For the text-containing cell, return its midpoint in (X, Y) coordinate format. 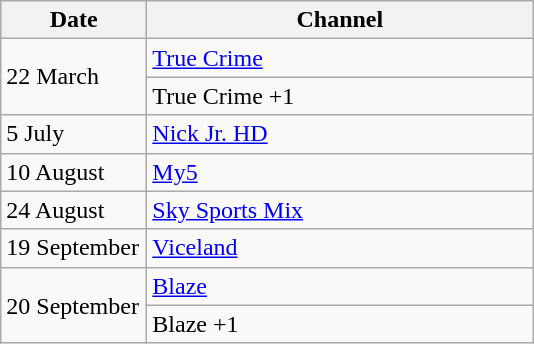
Blaze +1 (340, 324)
20 September (74, 305)
True Crime (340, 58)
19 September (74, 248)
22 March (74, 77)
Date (74, 20)
5 July (74, 134)
24 August (74, 210)
My5 (340, 172)
Channel (340, 20)
True Crime +1 (340, 96)
Nick Jr. HD (340, 134)
Sky Sports Mix (340, 210)
Blaze (340, 286)
10 August (74, 172)
Viceland (340, 248)
